Return [X, Y] of the center of cell containing provided text 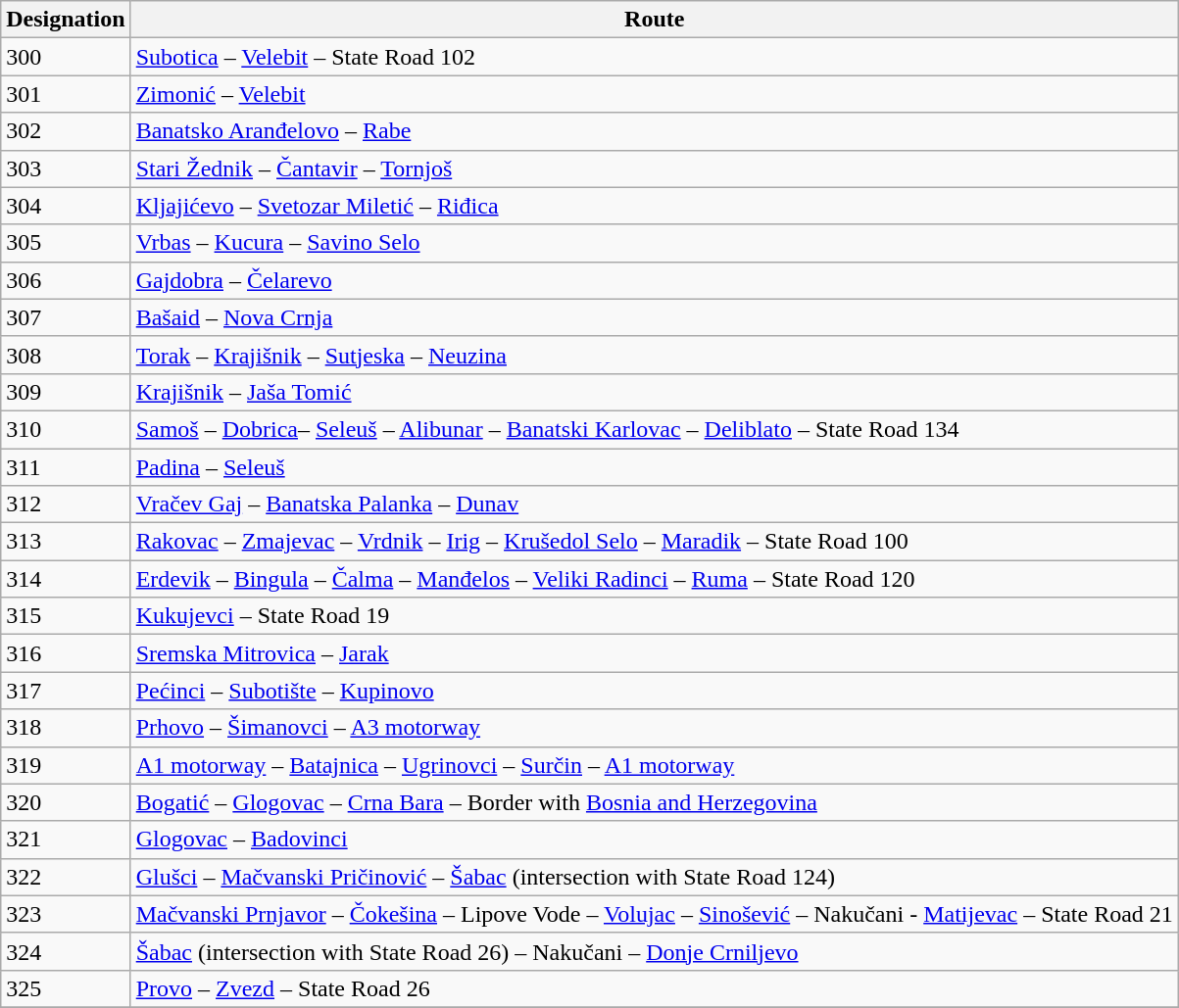
312 [66, 504]
323 [66, 914]
313 [66, 542]
Provo – Zvezd – State Road 26 [655, 988]
317 [66, 691]
Route [655, 20]
324 [66, 951]
322 [66, 877]
Vračev Gaj – Banatska Palanka – Dunav [655, 504]
Subotica – Velebit – State Road 102 [655, 57]
302 [66, 131]
Gajdobra – Čelarevo [655, 280]
Samoš – Dobrica– Seleuš – Alibunar – Banatski Karlovac – Deliblato – State Road 134 [655, 429]
307 [66, 317]
Torak – Krajišnik – Sutjeska – Neuzina [655, 355]
Prhovo – Šimanovci – A3 motorway [655, 728]
Erdevik – Bingula – Čalma – Manđelos – Veliki Radinci – Ruma – State Road 120 [655, 579]
Krajišnik – Jaša Tomić [655, 392]
309 [66, 392]
301 [66, 94]
Designation [66, 20]
308 [66, 355]
316 [66, 653]
314 [66, 579]
319 [66, 765]
305 [66, 243]
Pećinci – Subotište – Kupinovo [655, 691]
Sremska Mitrovica – Jarak [655, 653]
A1 motorway – Batajnica – Ugrinovci – Surčin – A1 motorway [655, 765]
310 [66, 429]
Šabac (intersection with State Road 26) – Nakučani – Donje Crniljevo [655, 951]
Padina – Seleuš [655, 467]
Banatsko Aranđelovo – Rabe [655, 131]
Bašaid – Nova Crnja [655, 317]
300 [66, 57]
Glušci – Mačvanski Pričinović – Šabac (intersection with State Road 124) [655, 877]
311 [66, 467]
Zimonić – Velebit [655, 94]
320 [66, 802]
318 [66, 728]
325 [66, 988]
Glogovac – Badovinci [655, 840]
Stari Žednik – Čantavir – Tornjoš [655, 168]
304 [66, 206]
321 [66, 840]
Bogatić – Glogovac – Crna Bara – Border with Bosnia and Herzegovina [655, 802]
Kljajićevo – Svetozar Miletić – Riđica [655, 206]
315 [66, 616]
Kukujevci – State Road 19 [655, 616]
Vrbas – Kucura – Savino Selo [655, 243]
306 [66, 280]
Rakovac – Zmajevac – Vrdnik – Irig – Krušedol Selo – Maradik – State Road 100 [655, 542]
303 [66, 168]
Mačvanski Prnjavor – Čokešina – Lipove Vode – Volujac – Sinošević – Nakučani - Matijevac – State Road 21 [655, 914]
